Determine the (x, y) coordinate at the center of the cell enclosing the given text.  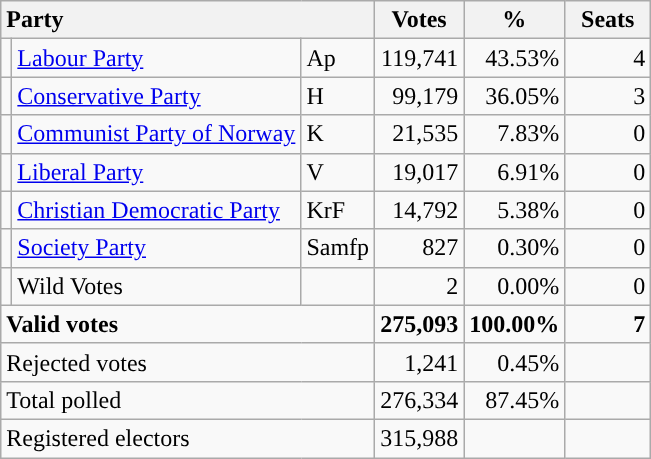
Votes (420, 20)
7 (608, 324)
Labour Party (156, 58)
Party (188, 20)
0.45% (514, 362)
Samfp (338, 248)
Liberal Party (156, 172)
36.05% (514, 96)
Ap (338, 58)
0.00% (514, 286)
14,792 (420, 210)
% (514, 20)
4 (608, 58)
Seats (608, 20)
3 (608, 96)
827 (420, 248)
100.00% (514, 324)
87.45% (514, 400)
276,334 (420, 400)
99,179 (420, 96)
Christian Democratic Party (156, 210)
315,988 (420, 438)
Rejected votes (188, 362)
H (338, 96)
1,241 (420, 362)
7.83% (514, 134)
0.30% (514, 248)
K (338, 134)
Registered electors (188, 438)
19,017 (420, 172)
119,741 (420, 58)
Valid votes (188, 324)
Conservative Party (156, 96)
Communist Party of Norway (156, 134)
5.38% (514, 210)
21,535 (420, 134)
KrF (338, 210)
Wild Votes (156, 286)
2 (420, 286)
V (338, 172)
6.91% (514, 172)
275,093 (420, 324)
Total polled (188, 400)
43.53% (514, 58)
Society Party (156, 248)
